Scan for the cell matching the given text and deliver its (X, Y) coordinate at center. 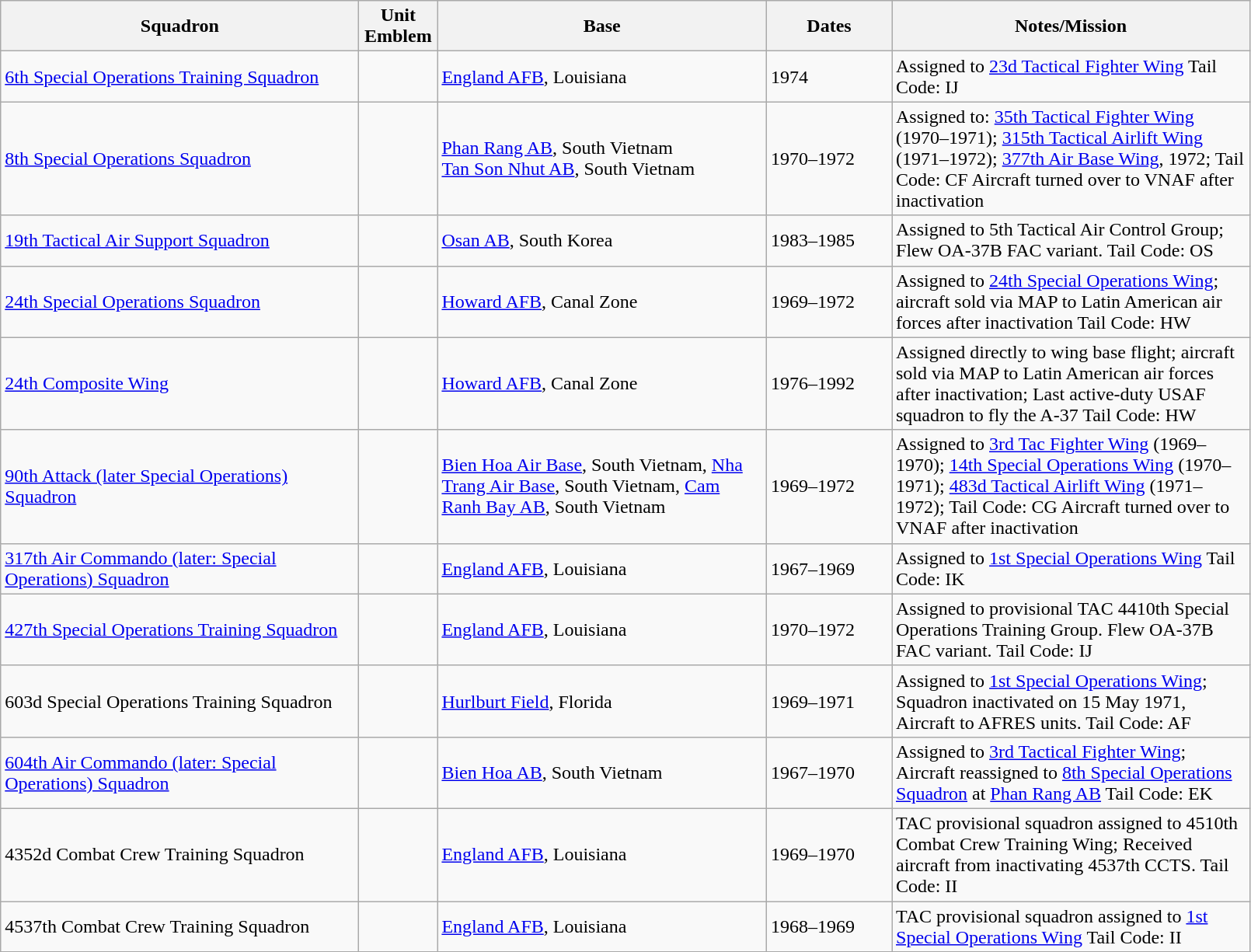
Base (602, 26)
Bien Hoa AB, South Vietnam (602, 772)
Assigned to 5th Tactical Air Control Group; Flew OA-37B FAC variant. Tail Code: OS (1071, 241)
Assigned to 24th Special Operations Wing; aircraft sold via MAP to Latin American air forces after inactivation Tail Code: HW (1071, 302)
Bien Hoa Air Base, South Vietnam, Nha Trang Air Base, South Vietnam, Cam Ranh Bay AB, South Vietnam (602, 486)
427th Special Operations Training Squadron (180, 629)
TAC provisional squadron assigned to 4510th Combat Crew Training Wing; Received aircraft from inactivating 4537th CCTS. Tail Code: II (1071, 855)
24th Composite Wing (180, 384)
4537th Combat Crew Training Squadron (180, 926)
Assigned to 1st Special Operations Wing Tail Code: IK (1071, 569)
Dates (828, 26)
1983–1985 (828, 241)
Notes/Mission (1071, 26)
1968–1969 (828, 926)
Squadron (180, 26)
19th Tactical Air Support Squadron (180, 241)
Osan AB, South Korea (602, 241)
604th Air Commando (later: Special Operations) Squadron (180, 772)
1969–1971 (828, 701)
1967–1969 (828, 569)
Phan Rang AB, South VietnamTan Son Nhut AB, South Vietnam (602, 159)
Assigned to provisional TAC 4410th Special Operations Training Group. Flew OA-37B FAC variant. Tail Code: IJ (1071, 629)
4352d Combat Crew Training Squadron (180, 855)
6th Special Operations Training Squadron (180, 76)
603d Special Operations Training Squadron (180, 701)
Assigned to 1st Special Operations Wing; Squadron inactivated on 15 May 1971, Aircraft to AFRES units. Tail Code: AF (1071, 701)
1967–1970 (828, 772)
Hurlburt Field, Florida (602, 701)
1974 (828, 76)
90th Attack (later Special Operations) Squadron (180, 486)
317th Air Commando (later: Special Operations) Squadron (180, 569)
Assigned to 23d Tactical Fighter Wing Tail Code: IJ (1071, 76)
TAC provisional squadron assigned to 1st Special Operations Wing Tail Code: II (1071, 926)
Unit Emblem (398, 26)
1969–1970 (828, 855)
Assigned to 3rd Tactical Fighter Wing; Aircraft reassigned to 8th Special Operations Squadron at Phan Rang AB Tail Code: EK (1071, 772)
8th Special Operations Squadron (180, 159)
24th Special Operations Squadron (180, 302)
1976–1992 (828, 384)
